Provide the [x, y] coordinate of the cell's center where the given text is located.  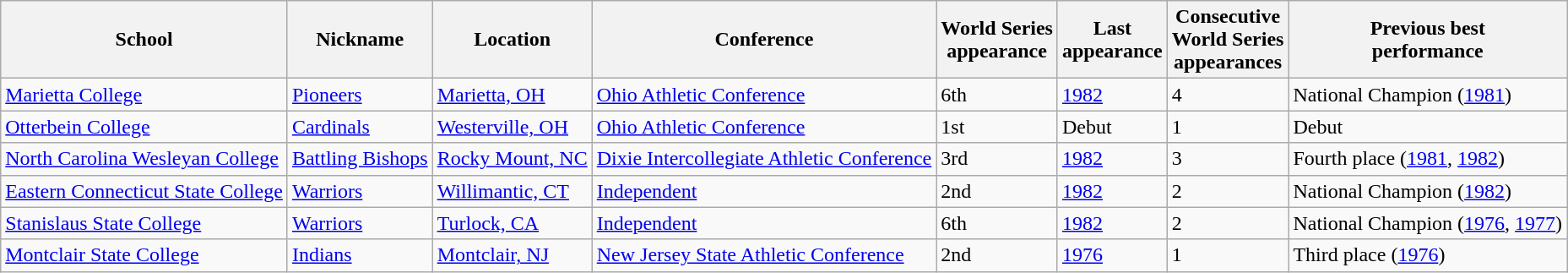
1st [997, 127]
3rd [997, 159]
Pioneers [360, 95]
3 [1228, 159]
Eastern Connecticut State College [144, 191]
Marietta College [144, 95]
Fourth place (1981, 1982) [1428, 159]
ConsecutiveWorld Seriesappearances [1228, 40]
Montclair State College [144, 255]
Previous bestperformance [1428, 40]
National Champion (1976, 1977) [1428, 223]
4 [1228, 95]
Battling Bishops [360, 159]
World Seriesappearance [997, 40]
National Champion (1982) [1428, 191]
Third place (1976) [1428, 255]
School [144, 40]
Stanislaus State College [144, 223]
Otterbein College [144, 127]
Turlock, CA [512, 223]
National Champion (1981) [1428, 95]
Westerville, OH [512, 127]
New Jersey State Athletic Conference [764, 255]
Cardinals [360, 127]
Montclair, NJ [512, 255]
Marietta, OH [512, 95]
Conference [764, 40]
1976 [1112, 255]
Lastappearance [1112, 40]
North Carolina Wesleyan College [144, 159]
Dixie Intercollegiate Athletic Conference [764, 159]
Nickname [360, 40]
Location [512, 40]
Indians [360, 255]
Willimantic, CT [512, 191]
Rocky Mount, NC [512, 159]
